For the text-containing cell, return its midpoint in [x, y] coordinate format. 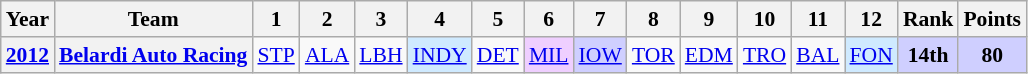
Rank [928, 19]
9 [709, 19]
14th [928, 55]
Belardi Auto Racing [153, 55]
Points [992, 19]
LBH [380, 55]
80 [992, 55]
BAL [818, 55]
FON [870, 55]
IOW [600, 55]
ALA [327, 55]
7 [600, 19]
STP [276, 55]
TRO [764, 55]
10 [764, 19]
8 [654, 19]
EDM [709, 55]
6 [549, 19]
Year [28, 19]
5 [498, 19]
2 [327, 19]
Team [153, 19]
4 [440, 19]
1 [276, 19]
DET [498, 55]
TOR [654, 55]
2012 [28, 55]
MIL [549, 55]
11 [818, 19]
INDY [440, 55]
12 [870, 19]
3 [380, 19]
